From the cell containing the given text, extract its center point as [X, Y] coordinate. 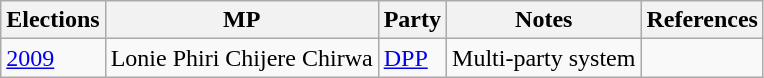
DPP [412, 58]
Multi-party system [544, 58]
Lonie Phiri Chijere Chirwa [242, 58]
References [702, 20]
MP [242, 20]
Party [412, 20]
2009 [53, 58]
Elections [53, 20]
Notes [544, 20]
